Output the [x, y] coordinate of the center of the cell containing the given text.  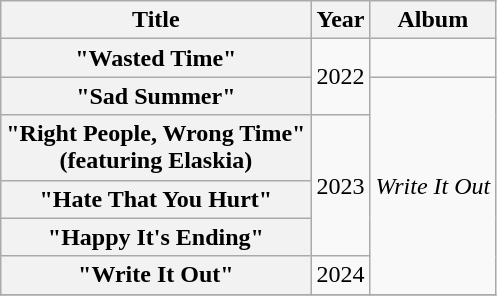
"Write It Out" [156, 275]
"Sad Summer" [156, 96]
"Wasted Time" [156, 58]
Title [156, 20]
Album [433, 20]
"Happy It's Ending" [156, 237]
Year [340, 20]
2024 [340, 275]
"Right People, Wrong Time"(featuring Elaskia) [156, 148]
Write It Out [433, 186]
2023 [340, 186]
2022 [340, 77]
"Hate That You Hurt" [156, 199]
